Detect which cell encompasses the target text, then output its (X, Y) center coordinate. 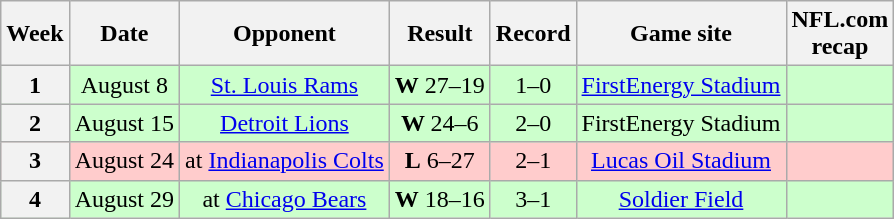
Opponent (285, 34)
2–0 (533, 123)
4 (35, 199)
W 18–16 (440, 199)
Week (35, 34)
Date (124, 34)
W 24–6 (440, 123)
Detroit Lions (285, 123)
L 6–27 (440, 161)
3–1 (533, 199)
August 15 (124, 123)
August 29 (124, 199)
Game site (681, 34)
NFL.comrecap (840, 34)
Record (533, 34)
2–1 (533, 161)
St. Louis Rams (285, 85)
3 (35, 161)
Lucas Oil Stadium (681, 161)
W 27–19 (440, 85)
1–0 (533, 85)
2 (35, 123)
August 8 (124, 85)
Result (440, 34)
at Indianapolis Colts (285, 161)
Soldier Field (681, 199)
August 24 (124, 161)
1 (35, 85)
at Chicago Bears (285, 199)
